Provide the [X, Y] coordinate of the cell's center where the given text is located.  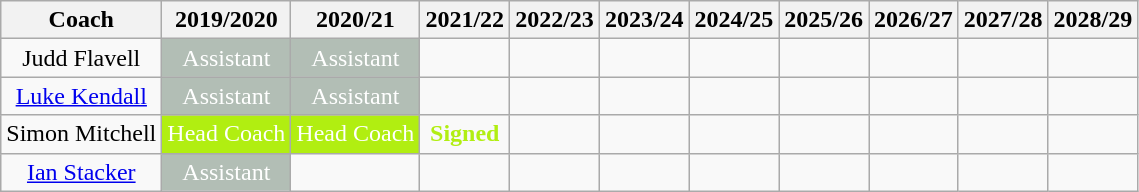
Luke Kendall [82, 96]
2024/25 [734, 20]
Judd Flavell [82, 58]
2021/22 [465, 20]
Coach [82, 20]
2027/28 [1003, 20]
2019/2020 [226, 20]
2022/23 [555, 20]
2028/29 [1093, 20]
Ian Stacker [82, 172]
2026/27 [914, 20]
2020/21 [356, 20]
2023/24 [644, 20]
Signed [465, 134]
Simon Mitchell [82, 134]
2025/26 [824, 20]
